Return the [X, Y] coordinate for the center point of the cell that contains the specified text.  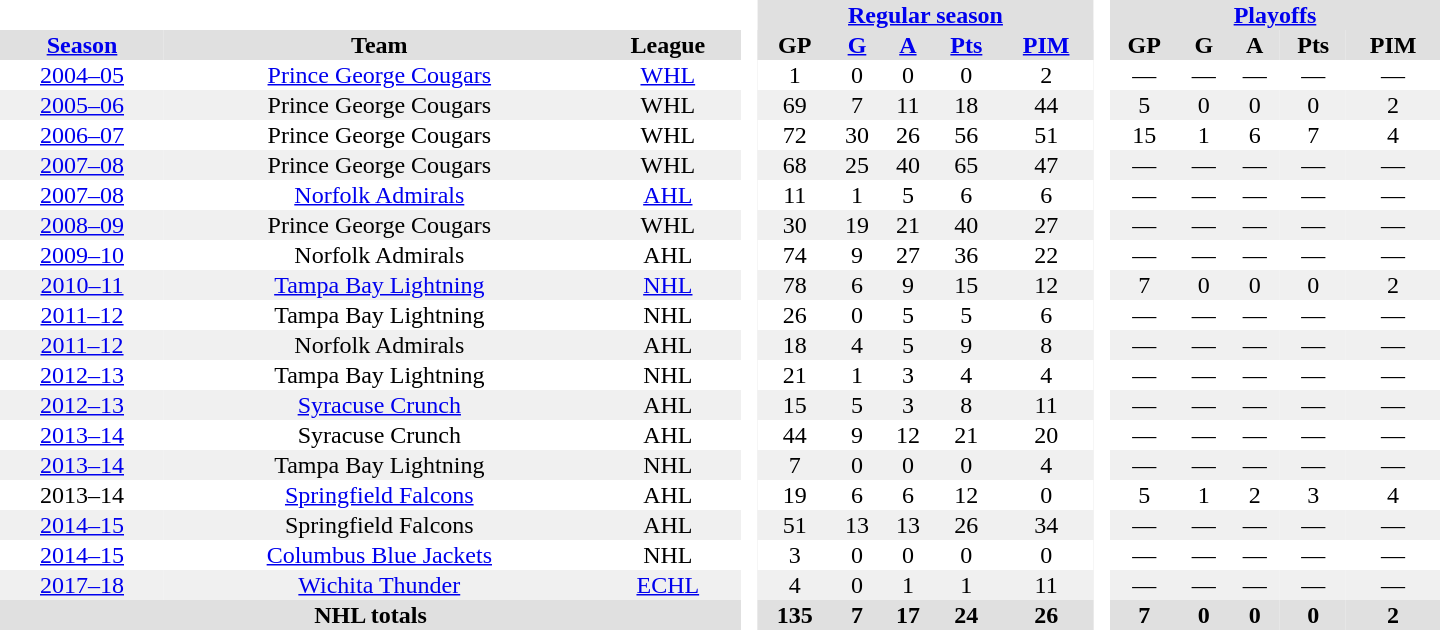
65 [966, 165]
2005–06 [82, 105]
24 [966, 615]
Playoffs [1275, 15]
17 [908, 615]
36 [966, 255]
Team [380, 45]
2017–18 [82, 585]
25 [858, 165]
Regular season [926, 15]
68 [795, 165]
47 [1046, 165]
78 [795, 285]
Wichita Thunder [380, 585]
Season [82, 45]
NHL totals [370, 615]
135 [795, 615]
ECHL [668, 585]
2004–05 [82, 75]
74 [795, 255]
20 [1046, 435]
34 [1046, 525]
22 [1046, 255]
League [668, 45]
2010–11 [82, 285]
72 [795, 135]
2009–10 [82, 255]
2006–07 [82, 135]
69 [795, 105]
Columbus Blue Jackets [380, 555]
2008–09 [82, 225]
56 [966, 135]
